Pinpoint the cell where the given text exists, returning its (X, Y) midpoint coordinate. 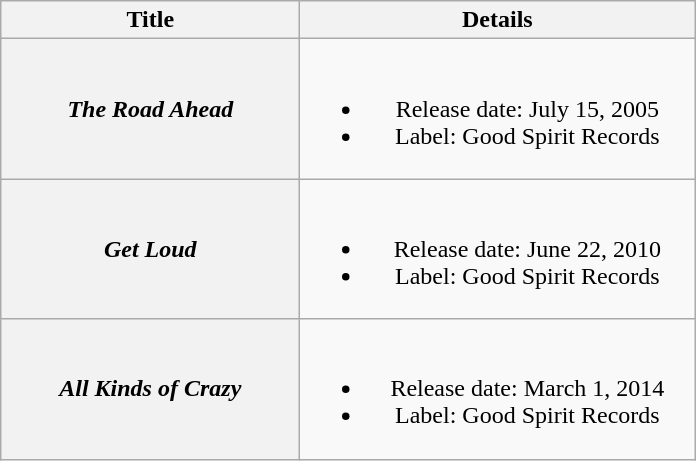
The Road Ahead (150, 109)
Title (150, 20)
Details (498, 20)
Release date: June 22, 2010Label: Good Spirit Records (498, 249)
All Kinds of Crazy (150, 389)
Get Loud (150, 249)
Release date: July 15, 2005Label: Good Spirit Records (498, 109)
Release date: March 1, 2014Label: Good Spirit Records (498, 389)
